Determine the [x, y] coordinate at the center of the cell enclosing the given text.  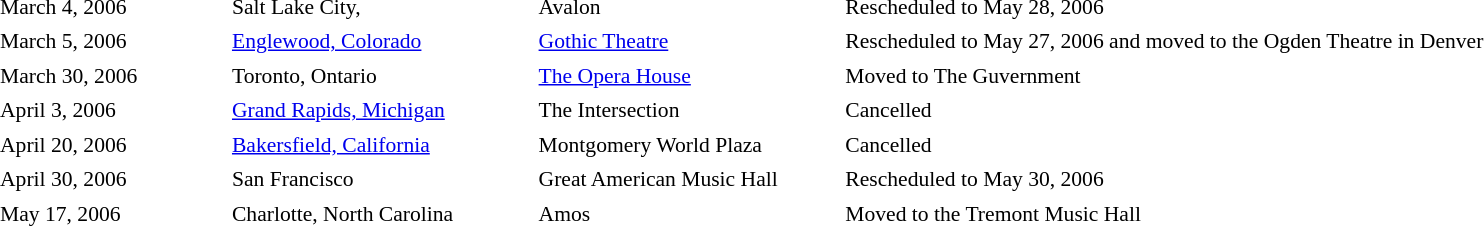
Great American Music Hall [688, 180]
Toronto, Ontario [381, 76]
Bakersfield, California [381, 145]
Englewood, Colorado [381, 42]
Grand Rapids, Michigan [381, 110]
The Intersection [688, 110]
San Francisco [381, 180]
Gothic Theatre [688, 42]
Montgomery World Plaza [688, 145]
The Opera House [688, 76]
